Return [X, Y] of the center of cell containing provided text 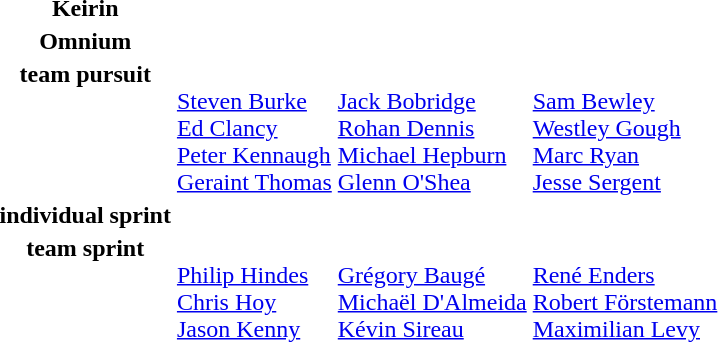
Jack BobridgeRohan DennisMichael HepburnGlenn O'Shea [432, 128]
Steven BurkeEd ClancyPeter KennaughGeraint Thomas [254, 128]
